For the text-containing cell, return its midpoint in [x, y] coordinate format. 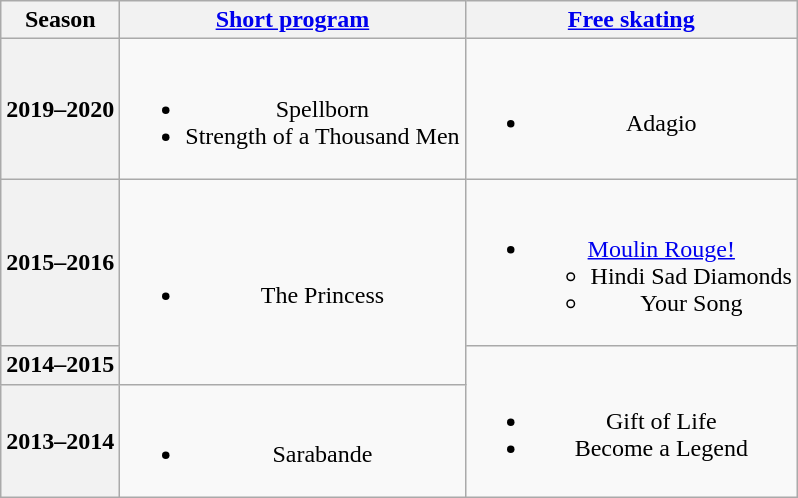
Sarabande [292, 440]
2014–2015 [60, 365]
Gift of Life Become a Legend [631, 422]
Adagio [631, 109]
2015–2016 [60, 262]
Season [60, 20]
Moulin Rouge!Hindi Sad Diamonds Your Song [631, 262]
Spellborn Strength of a Thousand Men [292, 109]
Free skating [631, 20]
2019–2020 [60, 109]
2013–2014 [60, 440]
Short program [292, 20]
The Princess [292, 282]
